Determine the [x, y] coordinate at the center of the cell enclosing the given text.  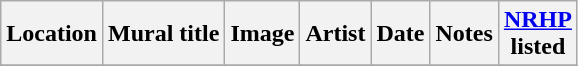
Location [52, 34]
Mural title [163, 34]
Image [262, 34]
Notes [464, 34]
NRHPlisted [538, 34]
Date [400, 34]
Artist [336, 34]
